Return the (X, Y) coordinate for the center point of the cell that contains the specified text.  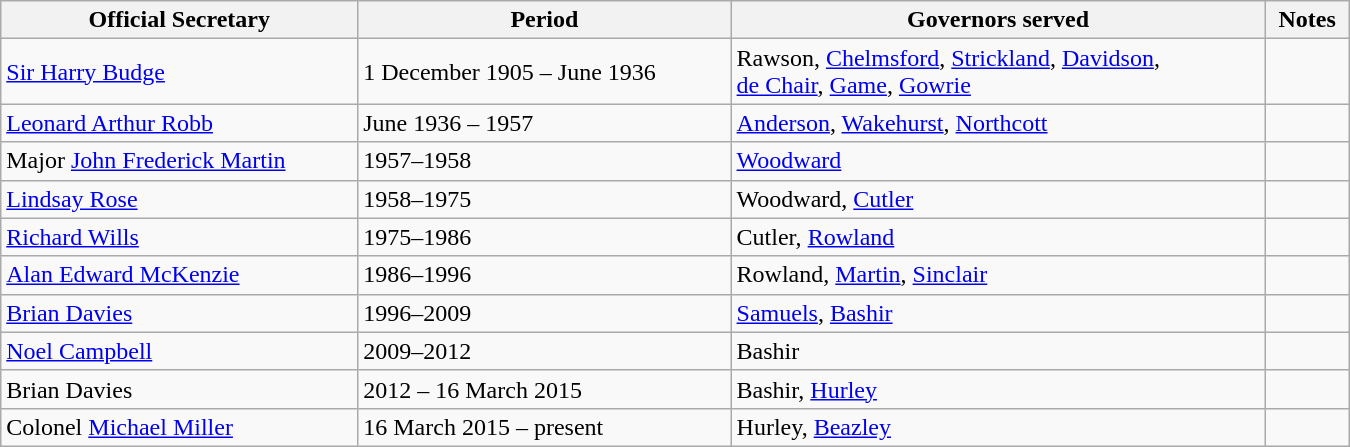
June 1936 – 1957 (544, 123)
Colonel Michael Miller (180, 427)
Bashir (998, 351)
Richard Wills (180, 237)
Cutler, Rowland (998, 237)
Notes (1307, 20)
2012 – 16 March 2015 (544, 389)
2009–2012 (544, 351)
Rawson, Chelmsford, Strickland, Davidson,de Chair, Game, Gowrie (998, 72)
Period (544, 20)
Rowland, Martin, Sinclair (998, 275)
Noel Campbell (180, 351)
Official Secretary (180, 20)
Bashir, Hurley (998, 389)
Hurley, Beazley (998, 427)
Samuels, Bashir (998, 313)
1958–1975 (544, 199)
1957–1958 (544, 161)
1986–1996 (544, 275)
1 December 1905 – June 1936 (544, 72)
Lindsay Rose (180, 199)
Governors served (998, 20)
16 March 2015 – present (544, 427)
Major John Frederick Martin (180, 161)
1996–2009 (544, 313)
Leonard Arthur Robb (180, 123)
Woodward, Cutler (998, 199)
Alan Edward McKenzie (180, 275)
Sir Harry Budge (180, 72)
Anderson, Wakehurst, Northcott (998, 123)
Woodward (998, 161)
1975–1986 (544, 237)
